Output the (x, y) coordinate of the center of the cell containing the given text.  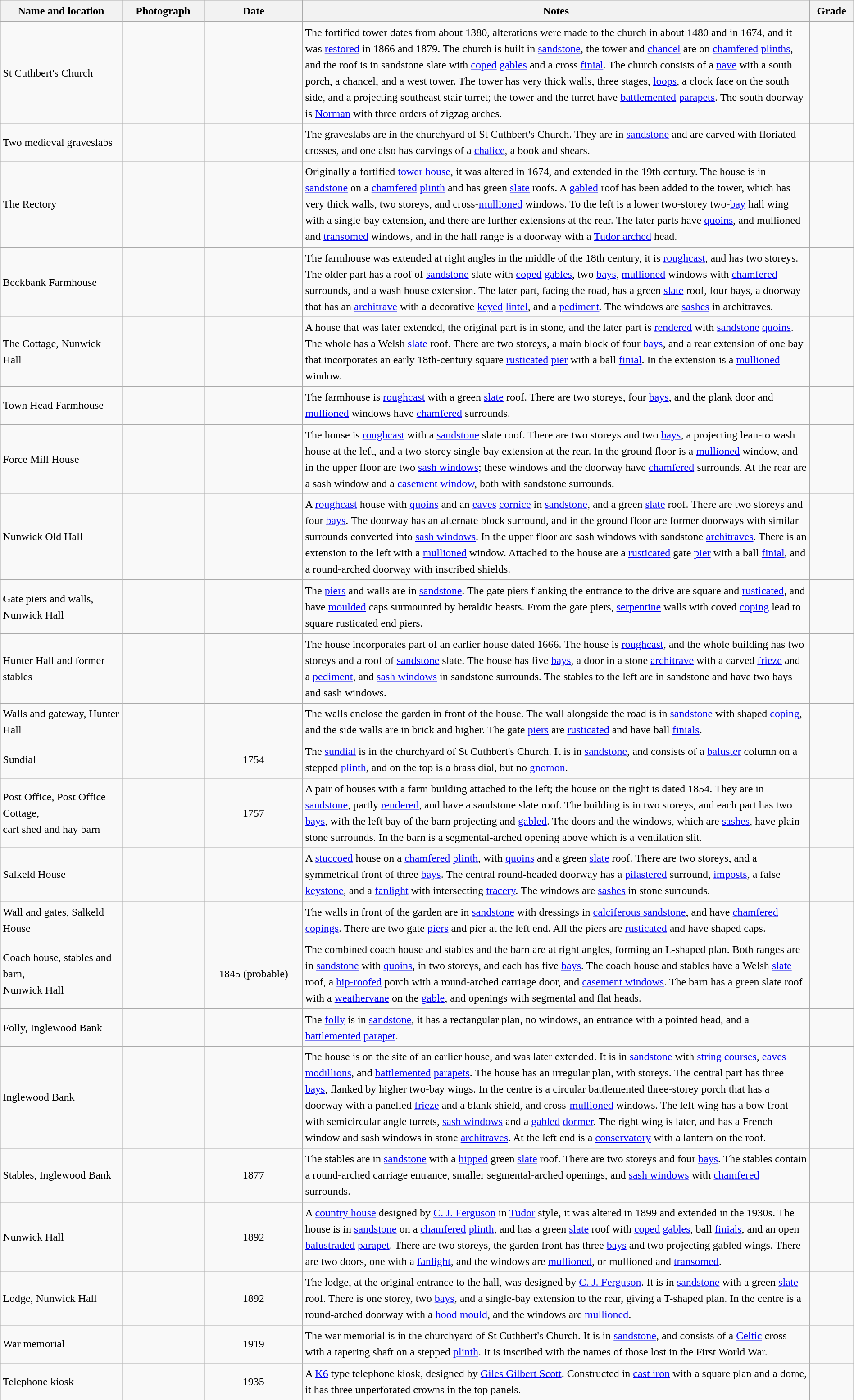
The folly is in sandstone, it has a rectangular plan, no windows, an entrance with a pointed head, and a battlemented parapet. (556, 1027)
Grade (831, 11)
Stables, Inglewood Bank (61, 1175)
Name and location (61, 11)
Gate piers and walls, Nunwick Hall (61, 607)
Folly, Inglewood Bank (61, 1027)
The Rectory (61, 204)
Wall and gates, Salkeld House (61, 920)
1935 (254, 1381)
The Cottage, Nunwick Hall (61, 352)
St Cuthbert's Church (61, 73)
Coach house, stables and barn,Nunwick Hall (61, 974)
1919 (254, 1344)
1877 (254, 1175)
Town Head Farmhouse (61, 405)
Date (254, 11)
Force Mill House (61, 459)
Hunter Hall and former stables (61, 668)
Nunwick Old Hall (61, 537)
Sundial (61, 760)
Inglewood Bank (61, 1097)
Salkeld House (61, 875)
War memorial (61, 1344)
Photograph (163, 11)
1757 (254, 813)
Post Office, Post Office Cottage,cart shed and hay barn (61, 813)
1845 (probable) (254, 974)
Walls and gateway, Hunter Hall (61, 722)
Two medieval graveslabs (61, 142)
Nunwick Hall (61, 1237)
1754 (254, 760)
Lodge, Nunwick Hall (61, 1298)
Notes (556, 11)
Telephone kiosk (61, 1381)
Beckbank Farmhouse (61, 282)
